Search for the cell housing the specified text and yield its [x, y] center coordinate. 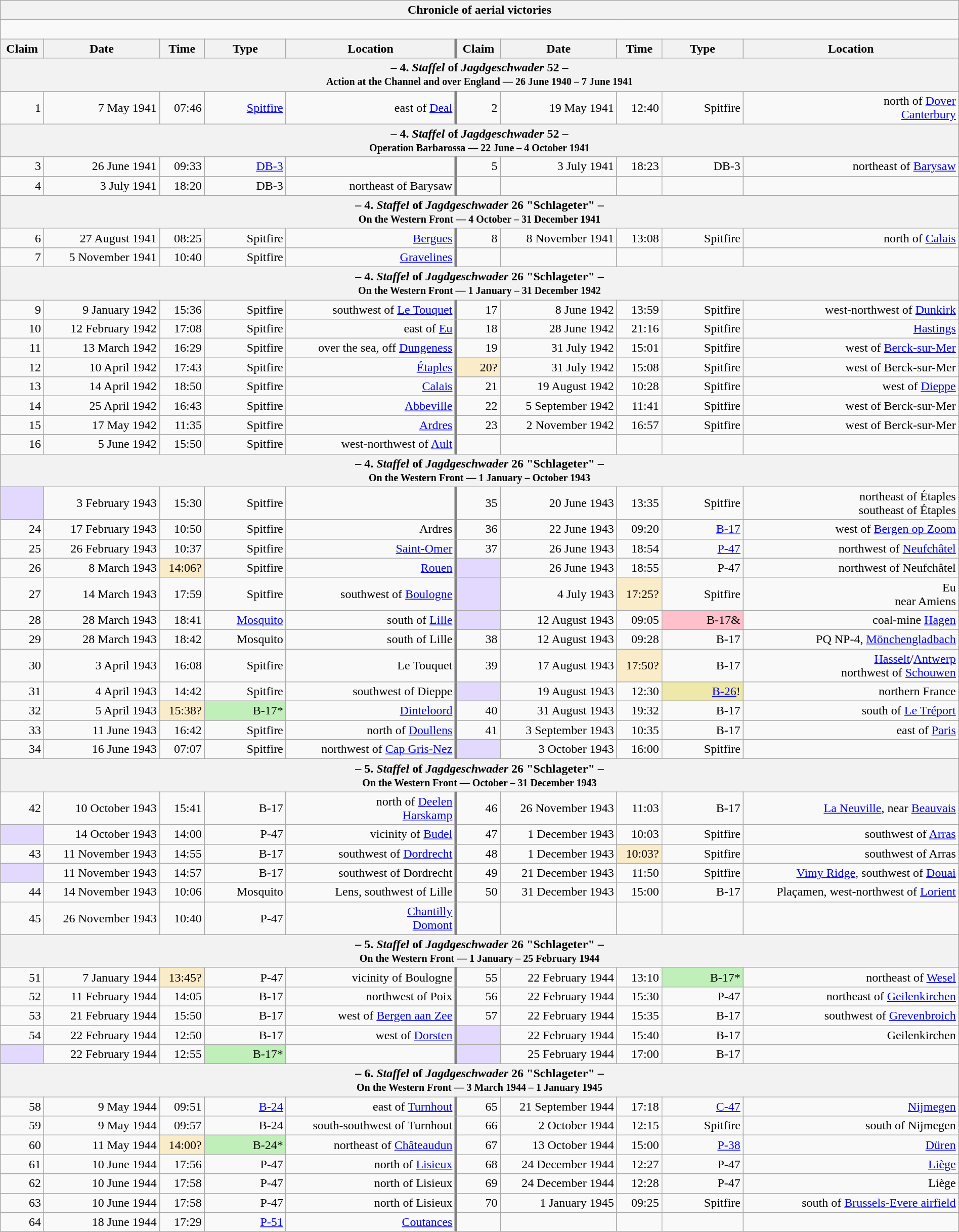
7 [22, 257]
62 [22, 1183]
29 [22, 639]
12:50 [182, 1035]
33 [22, 730]
1 January 1945 [558, 1203]
66 [478, 1126]
21 [478, 387]
18:54 [639, 548]
07:07 [182, 749]
12:55 [182, 1054]
17:50? [639, 665]
14:00 [182, 834]
28 [22, 620]
Hasselt/Antwerpnorthwest of Schouwen [851, 665]
11:03 [639, 809]
northern France [851, 692]
3 February 1943 [102, 503]
22 June 1943 [558, 529]
– 4. Staffel of Jagdgeschwader 26 "Schlageter" –On the Western Front — 1 January – 31 December 1942 [479, 283]
– 5. Staffel of Jagdgeschwader 26 "Schlageter" –On the Western Front — October – 31 December 1943 [479, 775]
09:33 [182, 166]
14 [22, 406]
Nijmegen [851, 1107]
60 [22, 1145]
14 October 1943 [102, 834]
58 [22, 1107]
west of Bergen op Zoom [851, 529]
26 June 1941 [102, 166]
3 October 1943 [558, 749]
south of Brussels-Evere airfield [851, 1203]
19 August 1943 [558, 692]
34 [22, 749]
13:10 [639, 977]
coal-mine Hagen [851, 620]
22 [478, 406]
19:32 [639, 711]
15:41 [182, 809]
32 [22, 711]
50 [478, 892]
17:29 [182, 1222]
10 April 1942 [102, 367]
5 September 1942 [558, 406]
18:55 [639, 568]
B-17& [702, 620]
70 [478, 1203]
Le Touquet [371, 665]
43 [22, 854]
59 [22, 1126]
17:59 [182, 594]
14:57 [182, 873]
63 [22, 1203]
15:40 [639, 1035]
23 [478, 425]
15 [22, 425]
16:43 [182, 406]
C-47 [702, 1107]
west-northwest of Ault [371, 444]
55 [478, 977]
Eunear Amiens [851, 594]
16:00 [639, 749]
4 July 1943 [558, 594]
17 [478, 309]
16:29 [182, 348]
– 4. Staffel of Jagdgeschwader 52 –Operation Barbarossa — 22 June – 4 October 1941 [479, 141]
over the sea, off Dungeness [371, 348]
– 4. Staffel of Jagdgeschwader 26 "Schlageter" –On the Western Front — 1 January – October 1943 [479, 471]
5 April 1943 [102, 711]
P-51 [245, 1222]
3 [22, 166]
northwest of Cap Gris-Nez [371, 749]
14:42 [182, 692]
12 [22, 367]
49 [478, 873]
B-24* [245, 1145]
09:51 [182, 1107]
09:28 [639, 639]
10 October 1943 [102, 809]
7 May 1941 [102, 107]
09:20 [639, 529]
26 February 1943 [102, 548]
12:30 [639, 692]
16:57 [639, 425]
40 [478, 711]
10:06 [182, 892]
14 April 1942 [102, 387]
south-southwest of Turnhout [371, 1126]
51 [22, 977]
16 [22, 444]
45 [22, 918]
17:25? [639, 594]
Gravelines [371, 257]
52 [22, 996]
northwest of Poix [371, 996]
12:15 [639, 1126]
35 [478, 503]
13:59 [639, 309]
14:00? [182, 1145]
Saint-Omer [371, 548]
18:20 [182, 186]
57 [478, 1015]
10:03? [639, 854]
west of Bergen aan Zee [371, 1015]
ChantillyDomont [371, 918]
09:57 [182, 1126]
31 [22, 692]
2 November 1942 [558, 425]
15:38? [182, 711]
10 [22, 329]
12:27 [639, 1164]
08:25 [182, 238]
17 August 1943 [558, 665]
25 February 1944 [558, 1054]
09:05 [639, 620]
Dinteloord [371, 711]
14:05 [182, 996]
13:08 [639, 238]
– 6. Staffel of Jagdgeschwader 26 "Schlageter" –On the Western Front — 3 March 1944 – 1 January 1945 [479, 1081]
39 [478, 665]
Bergues [371, 238]
south of Le Tréport [851, 711]
30 [22, 665]
17 February 1943 [102, 529]
16:42 [182, 730]
Coutances [371, 1222]
9 [22, 309]
17 May 1942 [102, 425]
11 May 1944 [102, 1145]
east of Deal [371, 107]
north of DoverCanterbury [851, 107]
11 June 1943 [102, 730]
Hastings [851, 329]
1 [22, 107]
18 June 1944 [102, 1222]
37 [478, 548]
42 [22, 809]
northeast of Geilenkirchen [851, 996]
Düren [851, 1145]
17:56 [182, 1164]
5 [478, 166]
east of Turnhout [371, 1107]
11:35 [182, 425]
south of Nijmegen [851, 1126]
15:08 [639, 367]
17:08 [182, 329]
west of Dieppe [851, 387]
Chronicle of aerial victories [479, 10]
southwest of Le Touquet [371, 309]
west-northwest of Dunkirk [851, 309]
southwest of Boulogne [371, 594]
northeast of Wesel [851, 977]
44 [22, 892]
4 [22, 186]
P-38 [702, 1145]
9 January 1942 [102, 309]
Calais [371, 387]
5 November 1941 [102, 257]
north of DeelenHarskamp [371, 809]
31 December 1943 [558, 892]
17:43 [182, 367]
Plaçamen, west-northwest of Lorient [851, 892]
8 March 1943 [102, 568]
54 [22, 1035]
vicinity of Boulogne [371, 977]
6 [22, 238]
28 June 1942 [558, 329]
26 [22, 568]
13:35 [639, 503]
27 August 1941 [102, 238]
19 [478, 348]
12:40 [639, 107]
53 [22, 1015]
3 April 1943 [102, 665]
Lens, southwest of Lille [371, 892]
2 [478, 107]
PQ NP-4, Mönchengladbach [851, 639]
13 October 1944 [558, 1145]
18:42 [182, 639]
64 [22, 1222]
northeast of Châteaudun [371, 1145]
14 November 1943 [102, 892]
20? [478, 367]
Étaples [371, 367]
10:03 [639, 834]
36 [478, 529]
12 February 1942 [102, 329]
41 [478, 730]
18:50 [182, 387]
4 April 1943 [102, 692]
Geilenkirchen [851, 1035]
10:37 [182, 548]
47 [478, 834]
east of Eu [371, 329]
14 March 1943 [102, 594]
68 [478, 1164]
17:00 [639, 1054]
69 [478, 1183]
southwest of Grevenbroich [851, 1015]
07:46 [182, 107]
18 [478, 329]
11:41 [639, 406]
8 June 1942 [558, 309]
La Neuville, near Beauvais [851, 809]
67 [478, 1145]
31 August 1943 [558, 711]
7 January 1944 [102, 977]
Rouen [371, 568]
46 [478, 809]
17:18 [639, 1107]
21 February 1944 [102, 1015]
east of Paris [851, 730]
24 [22, 529]
27 [22, 594]
48 [478, 854]
25 April 1942 [102, 406]
8 [478, 238]
65 [478, 1107]
56 [478, 996]
12:28 [639, 1183]
15:01 [639, 348]
13:45? [182, 977]
10:35 [639, 730]
B-26! [702, 692]
19 May 1941 [558, 107]
north of Calais [851, 238]
vicinity of Budel [371, 834]
09:25 [639, 1203]
– 4. Staffel of Jagdgeschwader 26 "Schlageter" –On the Western Front — 4 October – 31 December 1941 [479, 211]
13 March 1942 [102, 348]
Abbeville [371, 406]
21 September 1944 [558, 1107]
– 4. Staffel of Jagdgeschwader 52 –Action at the Channel and over England — 26 June 1940 – 7 June 1941 [479, 75]
Vimy Ridge, southwest of Douai [851, 873]
15:36 [182, 309]
16:08 [182, 665]
11:50 [639, 873]
20 June 1943 [558, 503]
2 October 1944 [558, 1126]
8 November 1941 [558, 238]
10:28 [639, 387]
25 [22, 548]
61 [22, 1164]
21:16 [639, 329]
5 June 1942 [102, 444]
southwest of Dieppe [371, 692]
west of Dorsten [371, 1035]
10:50 [182, 529]
14:06? [182, 568]
north of Doullens [371, 730]
19 August 1942 [558, 387]
15:35 [639, 1015]
38 [478, 639]
21 December 1943 [558, 873]
11 February 1944 [102, 996]
18:41 [182, 620]
11 [22, 348]
13 [22, 387]
18:23 [639, 166]
14:55 [182, 854]
northeast of Étaplessoutheast of Étaples [851, 503]
– 5. Staffel of Jagdgeschwader 26 "Schlageter" –On the Western Front — 1 January – 25 February 1944 [479, 951]
3 September 1943 [558, 730]
16 June 1943 [102, 749]
